Capture the cell that displays the provided text and extract its (x, y) central coordinate. 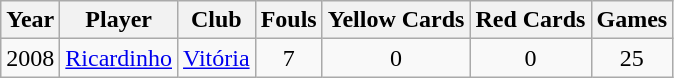
Club (217, 20)
Vitória (217, 58)
Red Cards (530, 20)
25 (632, 58)
Player (119, 20)
Games (632, 20)
Year (30, 20)
Yellow Cards (396, 20)
Fouls (288, 20)
7 (288, 58)
2008 (30, 58)
Ricardinho (119, 58)
